Pinpoint the cell where the given text exists, returning its (x, y) midpoint coordinate. 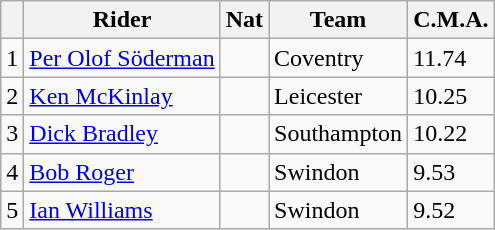
11.74 (451, 58)
10.25 (451, 96)
Coventry (338, 58)
Bob Roger (122, 172)
Ken McKinlay (122, 96)
Ian Williams (122, 210)
Southampton (338, 134)
9.53 (451, 172)
Nat (244, 20)
3 (12, 134)
Rider (122, 20)
C.M.A. (451, 20)
Team (338, 20)
10.22 (451, 134)
2 (12, 96)
Leicester (338, 96)
5 (12, 210)
1 (12, 58)
Per Olof Söderman (122, 58)
9.52 (451, 210)
4 (12, 172)
Dick Bradley (122, 134)
